Return [X, Y] of the center of cell containing provided text 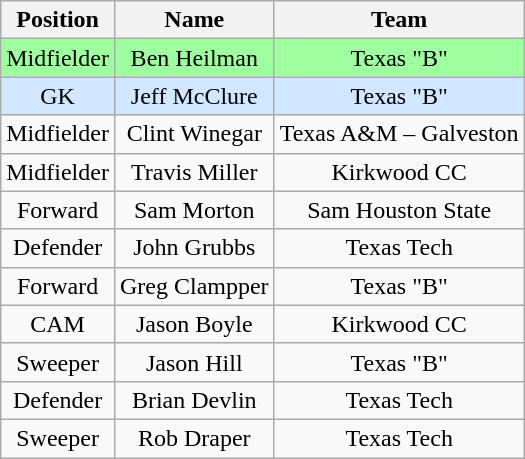
Clint Winegar [194, 134]
CAM [58, 324]
Jeff McClure [194, 96]
Sam Morton [194, 210]
GK [58, 96]
Jason Boyle [194, 324]
Position [58, 20]
John Grubbs [194, 248]
Sam Houston State [399, 210]
Jason Hill [194, 362]
Greg Clampper [194, 286]
Texas A&M – Galveston [399, 134]
Ben Heilman [194, 58]
Rob Draper [194, 438]
Travis Miller [194, 172]
Team [399, 20]
Name [194, 20]
Brian Devlin [194, 400]
